Return (x, y) of the center of cell containing provided text 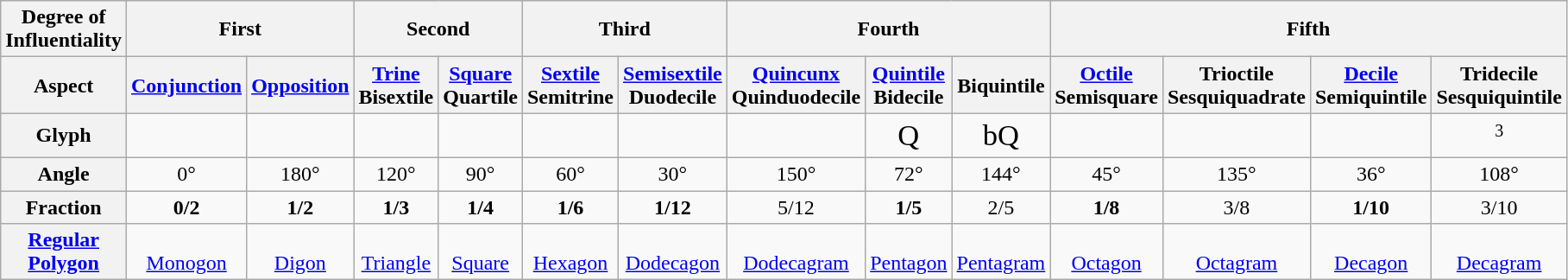
Decagon (1370, 252)
1/10 (1370, 207)
SemisextileDuodecile (673, 85)
Octagram (1236, 252)
90° (481, 174)
Glyph (64, 136)
First (241, 29)
Aspect (64, 85)
Angle (64, 174)
1/8 (1106, 207)
Biquintile (1001, 85)
Fourth (889, 29)
Dodecagon (673, 252)
135° (1236, 174)
Degree ofInfluentiality (64, 29)
108° (1499, 174)
QuintileBidecile (909, 85)
Decagram (1499, 252)
Pentagram (1001, 252)
3/8 (1236, 207)
Fifth (1308, 29)
TrineBisextile (396, 85)
TridecileSesquiquintile (1499, 85)
180° (300, 174)
Second (438, 29)
0° (186, 174)
TrioctileSesquiquadrate (1236, 85)
45° (1106, 174)
60° (570, 174)
30° (673, 174)
DecileSemiquintile (1370, 85)
150° (796, 174)
Conjunction (186, 85)
1/5 (909, 207)
RegularPolygon (64, 252)
1/3 (396, 207)
72° (909, 174)
Fraction (64, 207)
SquareQuartile (481, 85)
2/5 (1001, 207)
Octagon (1106, 252)
SextileSemitrine (570, 85)
Third (625, 29)
OctileSemisquare (1106, 85)
Hexagon (570, 252)
3 (1499, 136)
1/4 (481, 207)
Square (481, 252)
Digon (300, 252)
0/2 (186, 207)
36° (1370, 174)
Q (909, 136)
Monogon (186, 252)
144° (1001, 174)
1/2 (300, 207)
QuincunxQuinduodecile (796, 85)
3/10 (1499, 207)
5/12 (796, 207)
120° (396, 174)
bQ (1001, 136)
Triangle (396, 252)
Pentagon (909, 252)
1/6 (570, 207)
Dodecagram (796, 252)
Opposition (300, 85)
1/12 (673, 207)
